Search for the cell housing the specified text and yield its (X, Y) center coordinate. 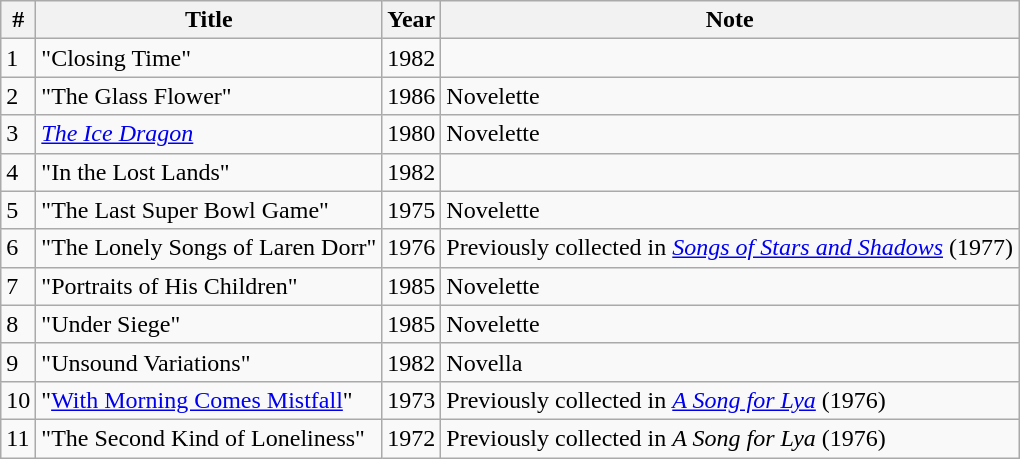
8 (18, 324)
"In the Lost Lands" (209, 172)
"The Lonely Songs of Laren Dorr" (209, 248)
5 (18, 210)
2 (18, 96)
"The Last Super Bowl Game" (209, 210)
10 (18, 400)
"Unsound Variations" (209, 362)
The Ice Dragon (209, 134)
1 (18, 58)
"With Morning Comes Mistfall" (209, 400)
"Closing Time" (209, 58)
3 (18, 134)
1986 (412, 96)
Note (730, 20)
1972 (412, 438)
"Portraits of His Children" (209, 286)
9 (18, 362)
"Under Siege" (209, 324)
11 (18, 438)
"The Glass Flower" (209, 96)
Previously collected in Songs of Stars and Shadows (1977) (730, 248)
7 (18, 286)
Year (412, 20)
4 (18, 172)
# (18, 20)
"The Second Kind of Loneliness" (209, 438)
Title (209, 20)
1980 (412, 134)
1975 (412, 210)
1976 (412, 248)
Novella (730, 362)
1973 (412, 400)
6 (18, 248)
